Capture the cell that displays the provided text and extract its (x, y) central coordinate. 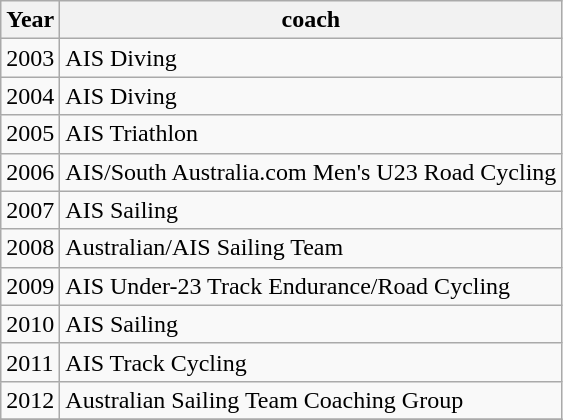
2004 (30, 96)
Australian Sailing Team Coaching Group (311, 400)
2010 (30, 324)
AIS Track Cycling (311, 362)
2006 (30, 172)
AIS Under-23 Track Endurance/Road Cycling (311, 286)
AIS/South Australia.com Men's U23 Road Cycling (311, 172)
Year (30, 20)
2011 (30, 362)
AIS Triathlon (311, 134)
2008 (30, 248)
2005 (30, 134)
2009 (30, 286)
2007 (30, 210)
2003 (30, 58)
2012 (30, 400)
coach (311, 20)
Australian/AIS Sailing Team (311, 248)
